Locate the cell with the specified text and output its [x, y] center coordinate. 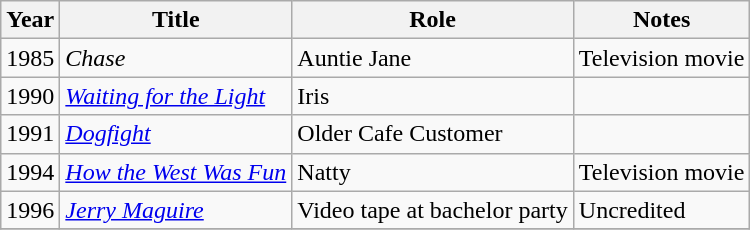
Older Cafe Customer [433, 134]
Video tape at bachelor party [433, 210]
1990 [30, 96]
Jerry Maguire [176, 210]
1991 [30, 134]
Uncredited [662, 210]
1996 [30, 210]
Dogfight [176, 134]
How the West Was Fun [176, 172]
Iris [433, 96]
Chase [176, 58]
Title [176, 20]
1994 [30, 172]
Waiting for the Light [176, 96]
Notes [662, 20]
1985 [30, 58]
Role [433, 20]
Natty [433, 172]
Year [30, 20]
Auntie Jane [433, 58]
